Identify which cell holds the provided text, then report its [x, y] central coordinate. 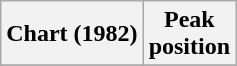
Chart (1982) [72, 34]
Peakposition [189, 34]
